Search for the cell housing the specified text and yield its (x, y) center coordinate. 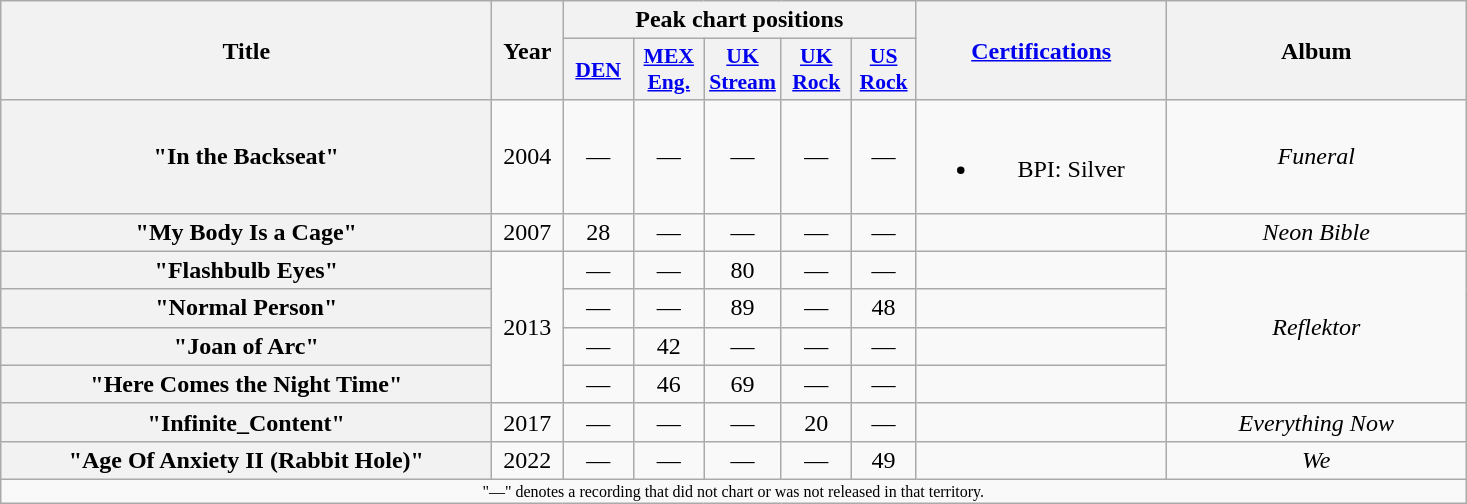
UKStream (742, 70)
"Age Of Anxiety II (Rabbit Hole)" (246, 460)
"Normal Person" (246, 308)
USRock (884, 70)
"My Body Is a Cage" (246, 232)
20 (816, 422)
"Joan of Arc" (246, 346)
2013 (528, 327)
"Infinite_Content" (246, 422)
2004 (528, 156)
Neon Bible (1316, 232)
42 (668, 346)
"Here Comes the Night Time" (246, 384)
2022 (528, 460)
Title (246, 50)
46 (668, 384)
Reflektor (1316, 327)
Peak chart positions (740, 20)
DEN (598, 70)
"In the Backseat" (246, 156)
Album (1316, 50)
48 (884, 308)
Everything Now (1316, 422)
We (1316, 460)
Certifications (1042, 50)
28 (598, 232)
89 (742, 308)
UKRock (816, 70)
2017 (528, 422)
69 (742, 384)
Year (528, 50)
MEXEng. (668, 70)
Funeral (1316, 156)
49 (884, 460)
BPI: Silver (1042, 156)
"Flashbulb Eyes" (246, 270)
"—" denotes a recording that did not chart or was not released in that territory. (734, 491)
80 (742, 270)
2007 (528, 232)
